Extract the [x, y] coordinate from the center of the cell holding the provided text.  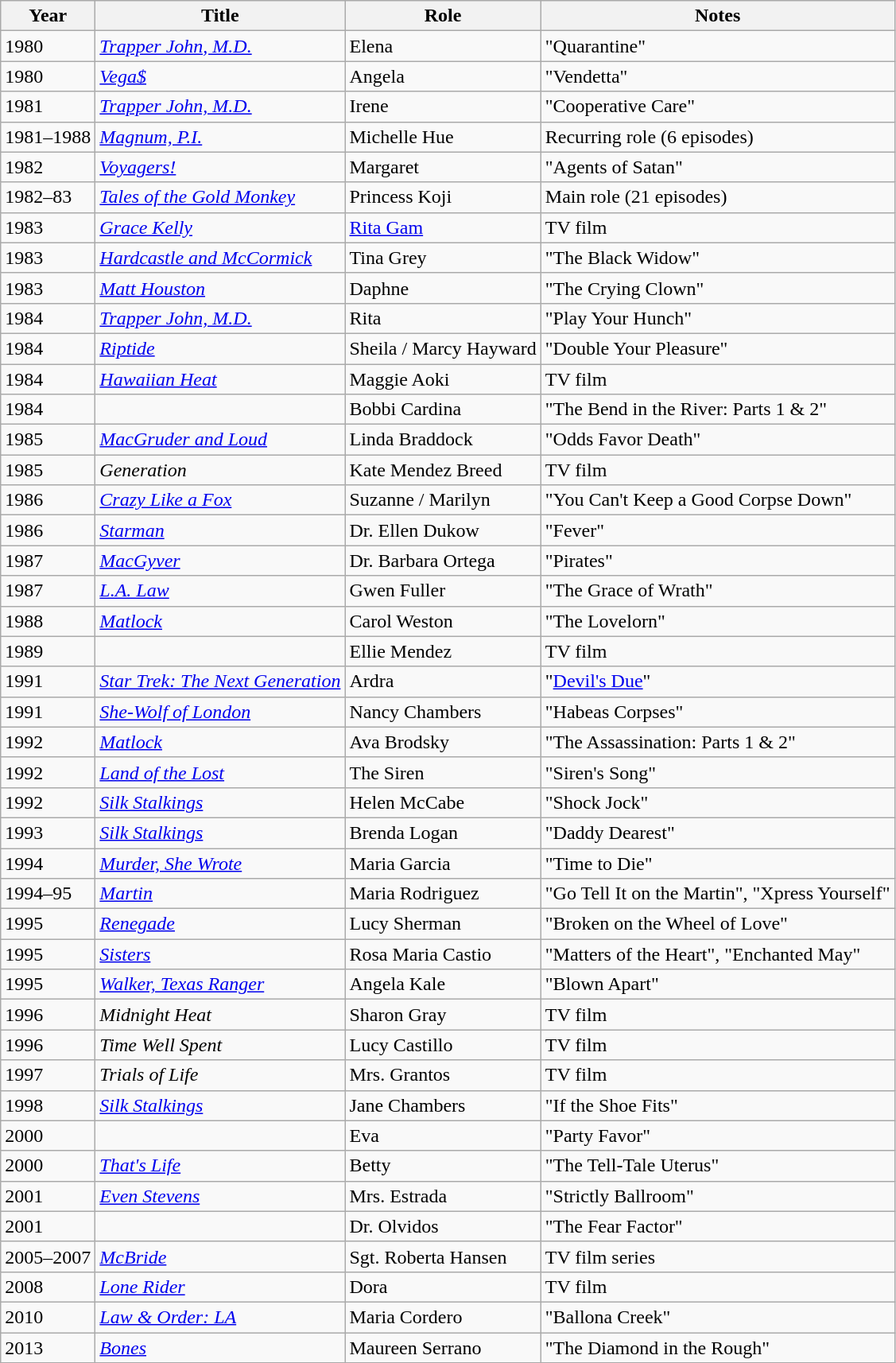
Sharon Gray [443, 1015]
"If the Shoe Fits" [717, 1105]
Sgt. Roberta Hansen [443, 1256]
McBride [220, 1256]
Voyagers! [220, 167]
Linda Braddock [443, 440]
Lucy Castillo [443, 1045]
Maria Garcia [443, 863]
Rita [443, 318]
"Ballona Creek" [717, 1317]
Hardcastle and McCormick [220, 258]
Trials of Life [220, 1075]
Star Trek: The Next Generation [220, 681]
2013 [48, 1348]
2008 [48, 1287]
Lucy Sherman [443, 924]
Brenda Logan [443, 833]
"Habeas Corpses" [717, 712]
Role [443, 16]
"Go Tell It on the Martin", "Xpress Yourself" [717, 894]
"Siren's Song" [717, 772]
1998 [48, 1105]
"The Diamond in the Rough" [717, 1348]
Time Well Spent [220, 1045]
"The Assassination: Parts 1 & 2" [717, 742]
"Party Favor" [717, 1136]
Even Stevens [220, 1196]
"Cooperative Care" [717, 107]
"Fever" [717, 530]
Princess Koji [443, 197]
Law & Order: LA [220, 1317]
Hawaiian Heat [220, 379]
Generation [220, 470]
"Strictly Ballroom" [717, 1196]
L.A. Law [220, 591]
1981–1988 [48, 137]
Starman [220, 530]
"Time to Die" [717, 863]
"Double Your Pleasure" [717, 348]
"Odds Favor Death" [717, 440]
"Blown Apart" [717, 984]
Angela [443, 76]
"The Black Widow" [717, 258]
Irene [443, 107]
"Vendetta" [717, 76]
Daphne [443, 288]
"Matters of the Heart", "Enchanted May" [717, 954]
Tina Grey [443, 258]
Sheila / Marcy Hayward [443, 348]
"You Can't Keep a Good Corpse Down" [717, 500]
Martin [220, 894]
Matt Houston [220, 288]
"The Fear Factor" [717, 1226]
"Shock Jock" [717, 802]
"Devil's Due" [717, 681]
"The Crying Clown" [717, 288]
Gwen Fuller [443, 591]
Betty [443, 1166]
1994 [48, 863]
Dr. Barbara Ortega [443, 561]
Suzanne / Marilyn [443, 500]
Maureen Serrano [443, 1348]
Murder, She Wrote [220, 863]
Main role (21 episodes) [717, 197]
Bones [220, 1348]
Maggie Aoki [443, 379]
2005–2007 [48, 1256]
Midnight Heat [220, 1015]
That's Life [220, 1166]
She-Wolf of London [220, 712]
Land of the Lost [220, 772]
Carol Weston [443, 621]
Walker, Texas Ranger [220, 984]
Maria Cordero [443, 1317]
1982–83 [48, 197]
Tales of the Gold Monkey [220, 197]
Helen McCabe [443, 802]
1997 [48, 1075]
Ardra [443, 681]
Grace Kelly [220, 227]
Mrs. Estrada [443, 1196]
Recurring role (6 episodes) [717, 137]
The Siren [443, 772]
1988 [48, 621]
1981 [48, 107]
Angela Kale [443, 984]
"Pirates" [717, 561]
Vega$ [220, 76]
MacGruder and Loud [220, 440]
"Daddy Dearest" [717, 833]
Ellie Mendez [443, 651]
TV film series [717, 1256]
Rosa Maria Castio [443, 954]
Dr. Olvidos [443, 1226]
"Quarantine" [717, 46]
Maria Rodriguez [443, 894]
"Play Your Hunch" [717, 318]
Sisters [220, 954]
"The Lovelorn" [717, 621]
Crazy Like a Fox [220, 500]
Dr. Ellen Dukow [443, 530]
Renegade [220, 924]
Notes [717, 16]
Lone Rider [220, 1287]
"Agents of Satan" [717, 167]
Elena [443, 46]
MacGyver [220, 561]
Title [220, 16]
2010 [48, 1317]
Bobbi Cardina [443, 410]
Mrs. Grantos [443, 1075]
Eva [443, 1136]
"The Tell-Tale Uterus" [717, 1166]
Dora [443, 1287]
Year [48, 16]
Magnum, P.I. [220, 137]
1982 [48, 167]
Ava Brodsky [443, 742]
"Broken on the Wheel of Love" [717, 924]
1989 [48, 651]
"The Bend in the River: Parts 1 & 2" [717, 410]
Kate Mendez Breed [443, 470]
1993 [48, 833]
Margaret [443, 167]
Rita Gam [443, 227]
Nancy Chambers [443, 712]
Jane Chambers [443, 1105]
"The Grace of Wrath" [717, 591]
Michelle Hue [443, 137]
1994–95 [48, 894]
Riptide [220, 348]
